Pinpoint the cell where the given text exists, returning its (X, Y) midpoint coordinate. 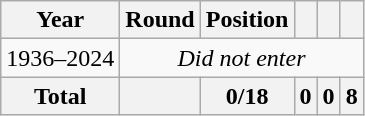
Did not enter (242, 58)
Year (60, 20)
Total (60, 96)
Round (160, 20)
8 (352, 96)
0/18 (247, 96)
1936–2024 (60, 58)
Position (247, 20)
